Locate the cell with the specified text and output its [X, Y] center coordinate. 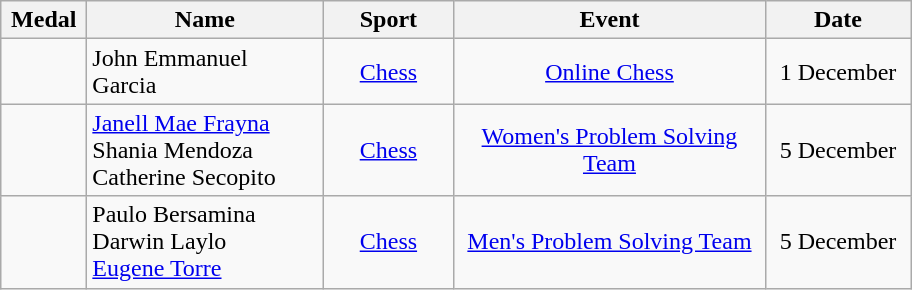
Janell Mae FraynaShania MendozaCatherine Secopito [205, 150]
Date [838, 20]
Event [610, 20]
Men's Problem Solving Team [610, 242]
John Emmanuel Garcia [205, 72]
1 December [838, 72]
Online Chess [610, 72]
Paulo BersaminaDarwin LayloEugene Torre [205, 242]
Name [205, 20]
Sport [388, 20]
Women's Problem Solving Team [610, 150]
Medal [44, 20]
